Determine the [X, Y] coordinate at the center of the cell enclosing the given text.  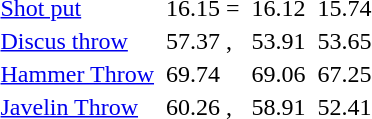
53.91 [278, 41]
57.37 , [204, 41]
69.74 [204, 74]
69.06 [278, 74]
